Locate the cell with the specified text and output its (x, y) center coordinate. 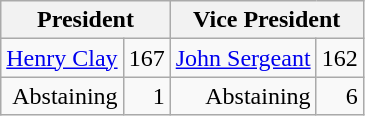
167 (146, 58)
Vice President (266, 20)
Henry Clay (62, 58)
1 (146, 96)
President (86, 20)
John Sergeant (243, 58)
6 (340, 96)
162 (340, 58)
